From the cell containing the given text, extract its center point as [X, Y] coordinate. 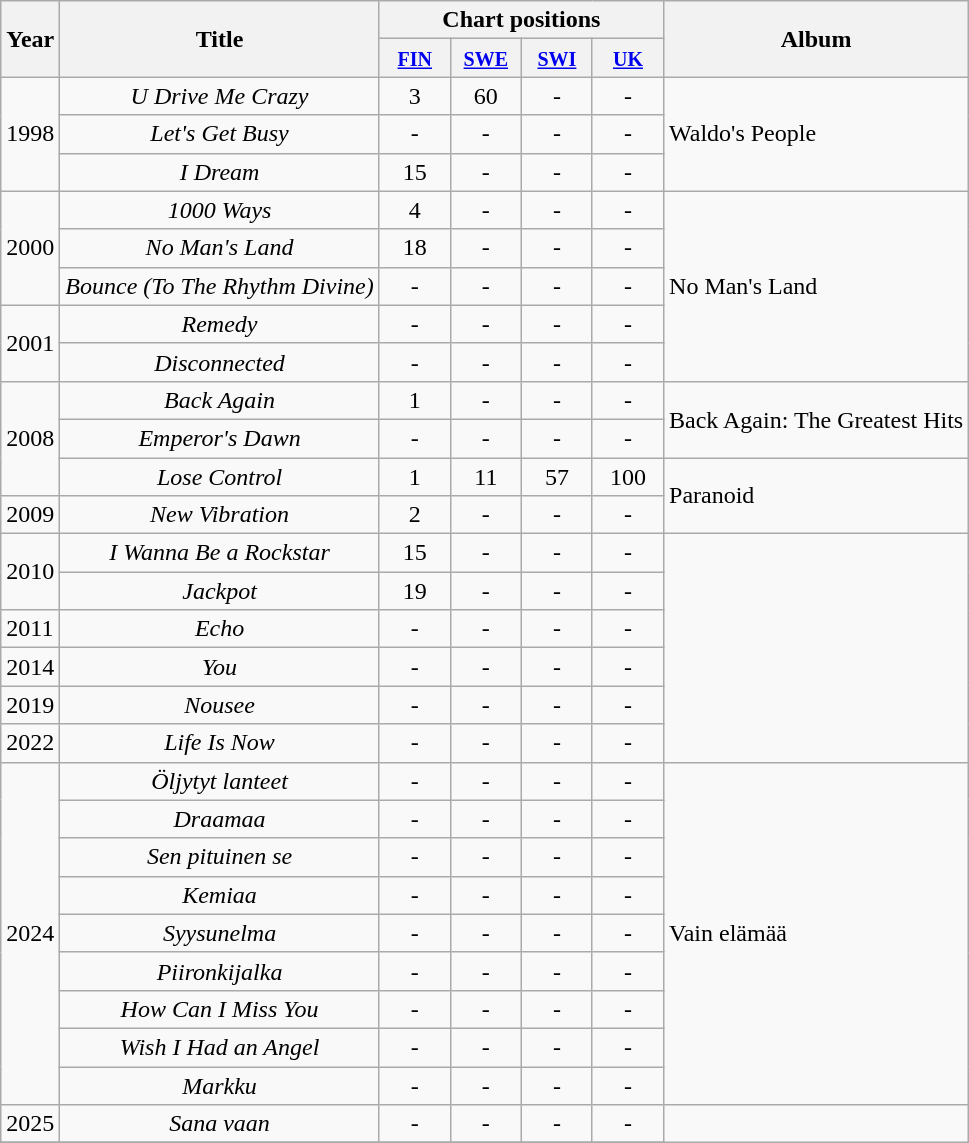
2011 [30, 629]
Album [816, 39]
Let's Get Busy [220, 134]
Nousee [220, 705]
Waldo's People [816, 134]
2000 [30, 248]
2010 [30, 572]
Wish I Had an Angel [220, 1047]
Markku [220, 1085]
SWI [556, 58]
Jackpot [220, 591]
2 [414, 515]
Back Again [220, 400]
How Can I Miss You [220, 1009]
2008 [30, 438]
2001 [30, 343]
2019 [30, 705]
18 [414, 248]
Vain elämää [816, 934]
Paranoid [816, 496]
Sen pituinen se [220, 857]
2009 [30, 515]
1000 Ways [220, 210]
Echo [220, 629]
Draamaa [220, 819]
Bounce (To The Rhythm Divine) [220, 286]
You [220, 667]
Remedy [220, 324]
3 [414, 96]
I Wanna Be a Rockstar [220, 553]
Emperor's Dawn [220, 438]
4 [414, 210]
Life Is Now [220, 743]
2014 [30, 667]
60 [486, 96]
11 [486, 477]
19 [414, 591]
Kemiaa [220, 895]
SWE [486, 58]
57 [556, 477]
Syysunelma [220, 933]
Öljytyt lanteet [220, 781]
2024 [30, 934]
Chart positions [521, 20]
Title [220, 39]
2025 [30, 1124]
UK [628, 58]
100 [628, 477]
New Vibration [220, 515]
1998 [30, 134]
FIN [414, 58]
Piironkijalka [220, 971]
Back Again: The Greatest Hits [816, 419]
Sana vaan [220, 1124]
Year [30, 39]
U Drive Me Crazy [220, 96]
Lose Control [220, 477]
Disconnected [220, 362]
2022 [30, 743]
I Dream [220, 172]
